Find where the given text appears and provide that cell's center as [x, y] coordinate. 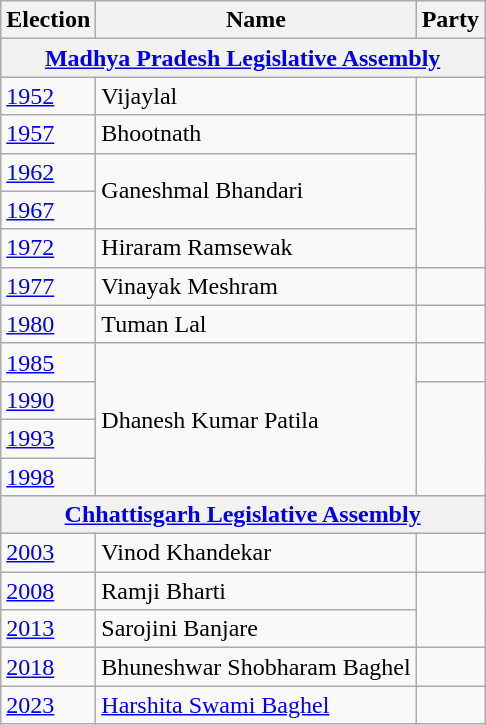
Ramji Bharti [256, 591]
2018 [48, 667]
Madhya Pradesh Legislative Assembly [243, 58]
1998 [48, 477]
Hiraram Ramsewak [256, 248]
1993 [48, 438]
Tuman Lal [256, 324]
Harshita Swami Baghel [256, 705]
1967 [48, 210]
Bhootnath [256, 134]
Bhuneshwar Shobharam Baghel [256, 667]
Dhanesh Kumar Patila [256, 419]
1980 [48, 324]
1962 [48, 172]
1972 [48, 248]
Sarojini Banjare [256, 629]
Ganeshmal Bhandari [256, 191]
Election [48, 20]
Party [450, 20]
Vijaylal [256, 96]
1990 [48, 400]
2008 [48, 591]
2003 [48, 553]
Chhattisgarh Legislative Assembly [243, 515]
1952 [48, 96]
2023 [48, 705]
2013 [48, 629]
Vinod Khandekar [256, 553]
Name [256, 20]
1985 [48, 362]
Vinayak Meshram [256, 286]
1977 [48, 286]
1957 [48, 134]
